Find where the given text appears and provide that cell's center as [x, y] coordinate. 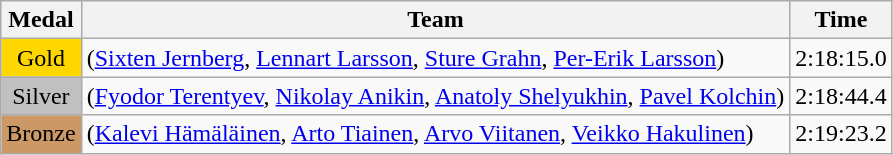
(Kalevi Hämäläinen, Arto Tiainen, Arvo Viitanen, Veikko Hakulinen) [436, 134]
Time [841, 20]
Silver [41, 96]
2:19:23.2 [841, 134]
Gold [41, 58]
Medal [41, 20]
(Fyodor Terentyev, Nikolay Anikin, Anatoly Shelyukhin, Pavel Kolchin) [436, 96]
Team [436, 20]
Bronze [41, 134]
2:18:15.0 [841, 58]
(Sixten Jernberg, Lennart Larsson, Sture Grahn, Per-Erik Larsson) [436, 58]
2:18:44.4 [841, 96]
